Capture the cell that displays the provided text and extract its (X, Y) central coordinate. 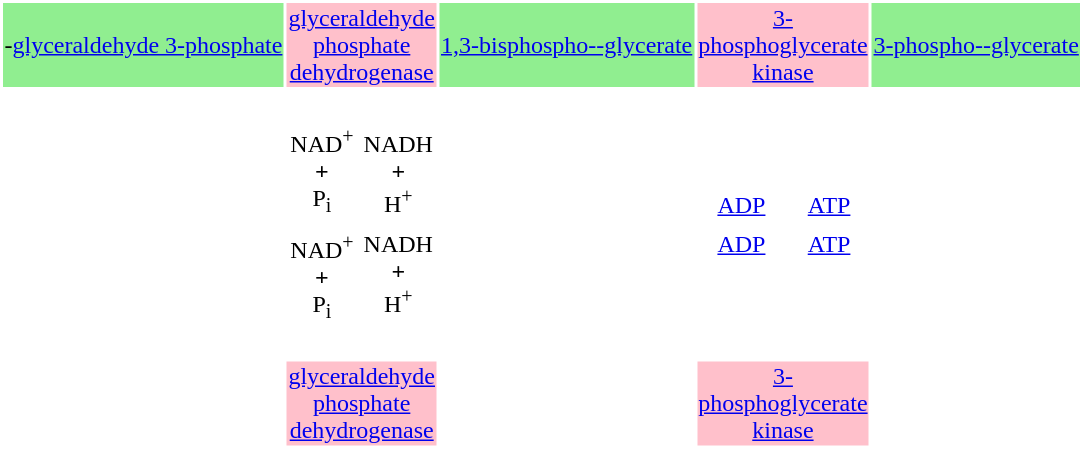
-glyceraldehyde 3-phosphate (144, 45)
1,3-bisphospho--glycerate (567, 45)
3-phospho--glycerate (976, 45)
